Return (X, Y) of the center of cell containing provided text 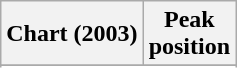
Chart (2003) (72, 34)
Peakposition (189, 34)
